Provide the [X, Y] coordinate of the cell's center where the given text is located.  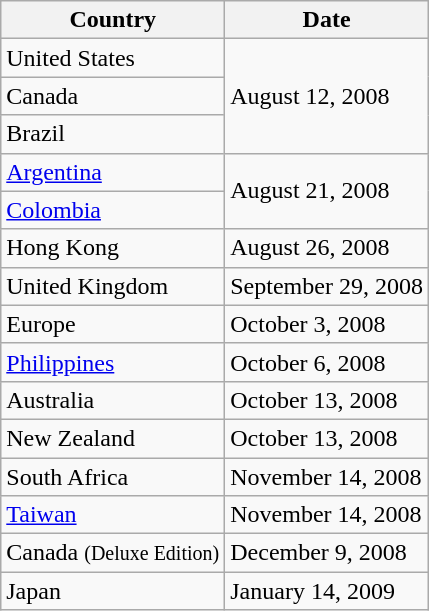
Australia [113, 400]
United Kingdom [113, 286]
South Africa [113, 477]
August 12, 2008 [327, 96]
Philippines [113, 362]
Canada [113, 96]
Date [327, 20]
August 21, 2008 [327, 191]
Brazil [113, 134]
Hong Kong [113, 248]
December 9, 2008 [327, 553]
Country [113, 20]
Canada (Deluxe Edition) [113, 553]
Colombia [113, 210]
October 6, 2008 [327, 362]
Europe [113, 324]
October 3, 2008 [327, 324]
New Zealand [113, 438]
United States [113, 58]
January 14, 2009 [327, 591]
Taiwan [113, 515]
Japan [113, 591]
August 26, 2008 [327, 248]
Argentina [113, 172]
September 29, 2008 [327, 286]
